Determine the (x, y) coordinate at the center of the cell enclosing the given text.  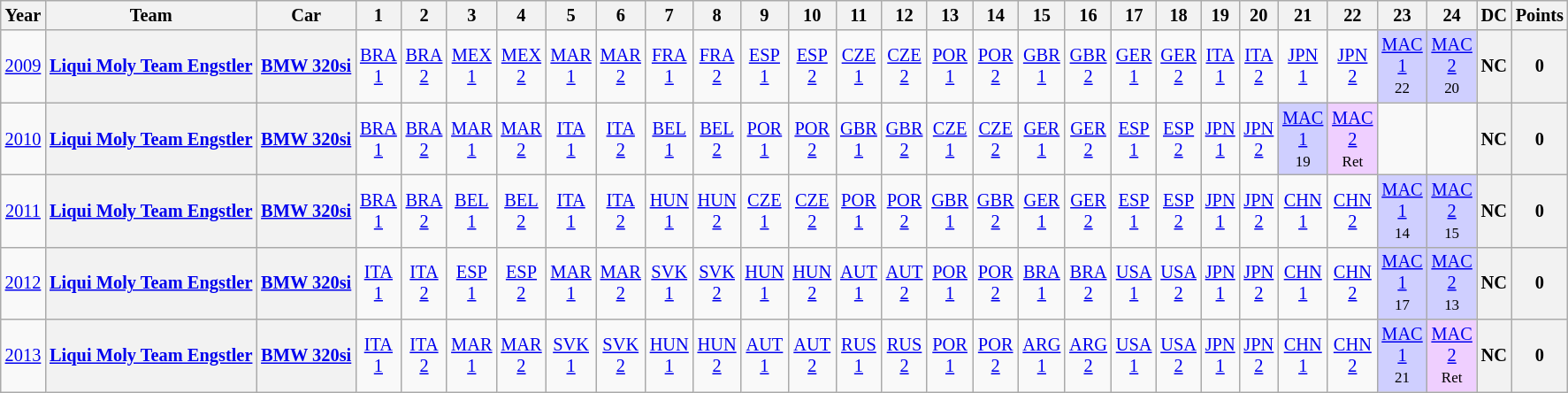
MAC122 (1402, 66)
20 (1258, 15)
MAC117 (1402, 283)
FRA2 (717, 66)
1 (379, 15)
21 (1303, 15)
ARG2 (1088, 356)
RUS2 (905, 356)
7 (669, 15)
23 (1402, 15)
10 (812, 15)
MAC220 (1452, 66)
15 (1042, 15)
Year (23, 15)
6 (621, 15)
19 (1220, 15)
11 (859, 15)
Car (306, 15)
2013 (23, 356)
MAC114 (1402, 211)
13 (950, 15)
2010 (23, 139)
RUS1 (859, 356)
3 (471, 15)
DC (1495, 15)
17 (1134, 15)
4 (521, 15)
MAC213 (1452, 283)
24 (1452, 15)
ARG1 (1042, 356)
Team (150, 15)
2 (425, 15)
MAC215 (1452, 211)
16 (1088, 15)
MEX1 (471, 66)
14 (996, 15)
18 (1178, 15)
MAC121 (1402, 356)
Points (1540, 15)
FRA1 (669, 66)
12 (905, 15)
9 (764, 15)
8 (717, 15)
MAC119 (1303, 139)
2009 (23, 66)
2012 (23, 283)
5 (571, 15)
MEX2 (521, 66)
2011 (23, 211)
22 (1352, 15)
